Pinpoint the cell where the given text exists, returning its (X, Y) midpoint coordinate. 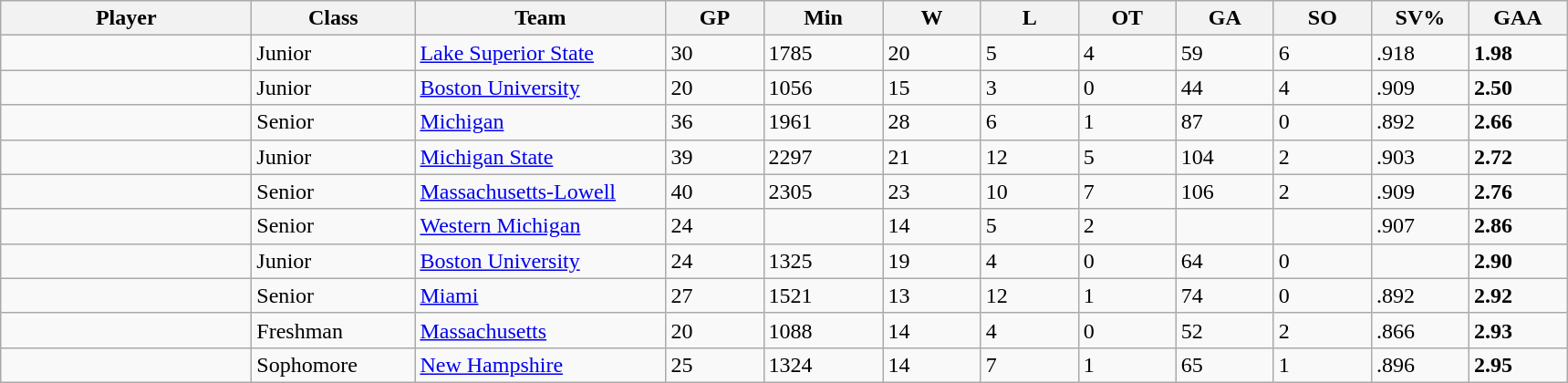
L (1029, 18)
GAA (1518, 18)
2305 (823, 191)
2.86 (1518, 226)
.866 (1419, 330)
Player (126, 18)
104 (1224, 157)
Massachusetts (540, 330)
2.92 (1518, 295)
13 (932, 295)
1324 (823, 365)
10 (1029, 191)
2.93 (1518, 330)
New Hampshire (540, 365)
25 (715, 365)
15 (932, 88)
27 (715, 295)
Western Michigan (540, 226)
2.50 (1518, 88)
1056 (823, 88)
GP (715, 18)
W (932, 18)
87 (1224, 122)
SV% (1419, 18)
40 (715, 191)
Michigan (540, 122)
Miami (540, 295)
52 (1224, 330)
1785 (823, 53)
1.98 (1518, 53)
2.90 (1518, 261)
36 (715, 122)
.907 (1419, 226)
GA (1224, 18)
106 (1224, 191)
44 (1224, 88)
74 (1224, 295)
.918 (1419, 53)
Massachusetts-Lowell (540, 191)
65 (1224, 365)
39 (715, 157)
28 (932, 122)
1961 (823, 122)
Lake Superior State (540, 53)
Class (334, 18)
Team (540, 18)
OT (1127, 18)
Sophomore (334, 365)
3 (1029, 88)
1521 (823, 295)
2.95 (1518, 365)
1088 (823, 330)
30 (715, 53)
59 (1224, 53)
19 (932, 261)
Min (823, 18)
21 (932, 157)
.903 (1419, 157)
Michigan State (540, 157)
2.72 (1518, 157)
23 (932, 191)
SO (1323, 18)
2.66 (1518, 122)
64 (1224, 261)
.896 (1419, 365)
2297 (823, 157)
1325 (823, 261)
Freshman (334, 330)
2.76 (1518, 191)
